Capture the cell that displays the provided text and extract its (x, y) central coordinate. 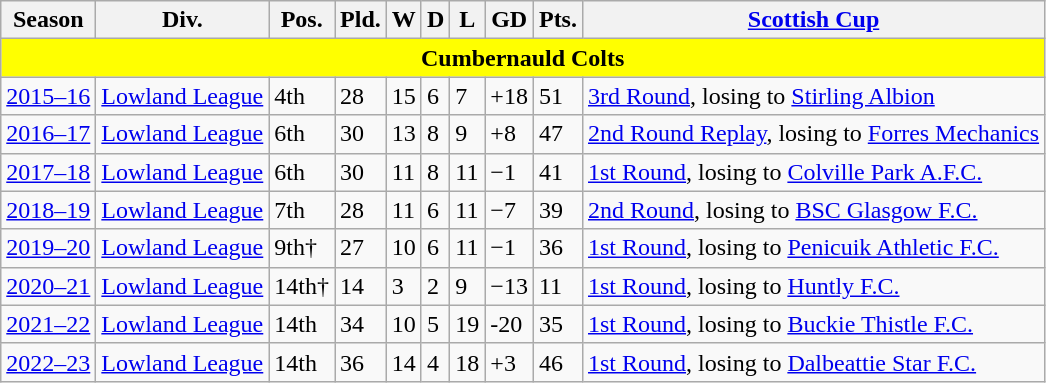
3rd Round, losing to Stirling Albion (813, 96)
5 (435, 324)
2022–23 (48, 362)
2nd Round Replay, losing to Forres Mechanics (813, 134)
39 (558, 210)
13 (404, 134)
2016–17 (48, 134)
1st Round, losing to Penicuik Athletic F.C. (813, 248)
−13 (510, 286)
2020–21 (48, 286)
9th† (302, 248)
47 (558, 134)
Pld. (361, 20)
2 (435, 286)
1st Round, losing to Colville Park A.F.C. (813, 172)
Div. (182, 20)
Pts. (558, 20)
19 (468, 324)
3 (404, 286)
15 (404, 96)
4th (302, 96)
-20 (510, 324)
GD (510, 20)
2nd Round, losing to BSC Glasgow F.C. (813, 210)
D (435, 20)
4 (435, 362)
+8 (510, 134)
Pos. (302, 20)
+18 (510, 96)
Cumbernauld Colts (523, 58)
46 (558, 362)
W (404, 20)
34 (361, 324)
35 (558, 324)
2019–20 (48, 248)
+3 (510, 362)
41 (558, 172)
1st Round, losing to Huntly F.C. (813, 286)
7 (468, 96)
51 (558, 96)
2017–18 (48, 172)
14th† (302, 286)
−7 (510, 210)
7th (302, 210)
2015–16 (48, 96)
Season (48, 20)
18 (468, 362)
1st Round, losing to Buckie Thistle F.C. (813, 324)
L (468, 20)
27 (361, 248)
Scottish Cup (813, 20)
1st Round, losing to Dalbeattie Star F.C. (813, 362)
2021–22 (48, 324)
2018–19 (48, 210)
